Pinpoint the cell where the given text exists, returning its (x, y) midpoint coordinate. 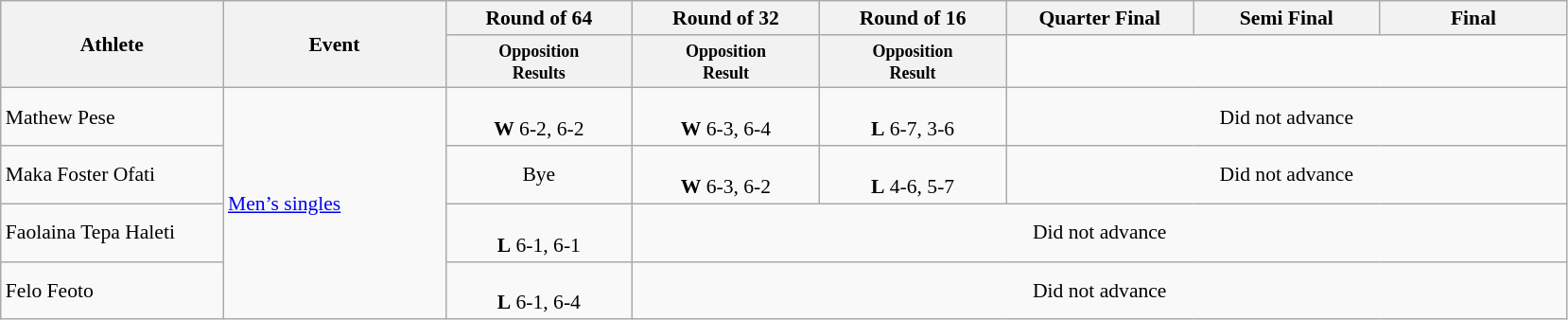
W 6-3, 6-4 (726, 117)
Event (335, 44)
L 6-1, 6-4 (539, 290)
W 6-3, 6-2 (726, 174)
L 4-6, 5-7 (913, 174)
W 6-2, 6-2 (539, 117)
Semi Final (1287, 18)
Felo Feoto (112, 290)
Athlete (112, 44)
Faolaina Tepa Haleti (112, 233)
Final (1473, 18)
Maka Foster Ofati (112, 174)
Quarter Final (1100, 18)
L 6-1, 6-1 (539, 233)
Bye (539, 174)
Round of 64 (539, 18)
OppositionResults (539, 62)
Round of 32 (726, 18)
Men’s singles (335, 204)
Round of 16 (913, 18)
L 6-7, 3-6 (913, 117)
Mathew Pese (112, 117)
